Pinpoint the cell where the given text exists, returning its (X, Y) midpoint coordinate. 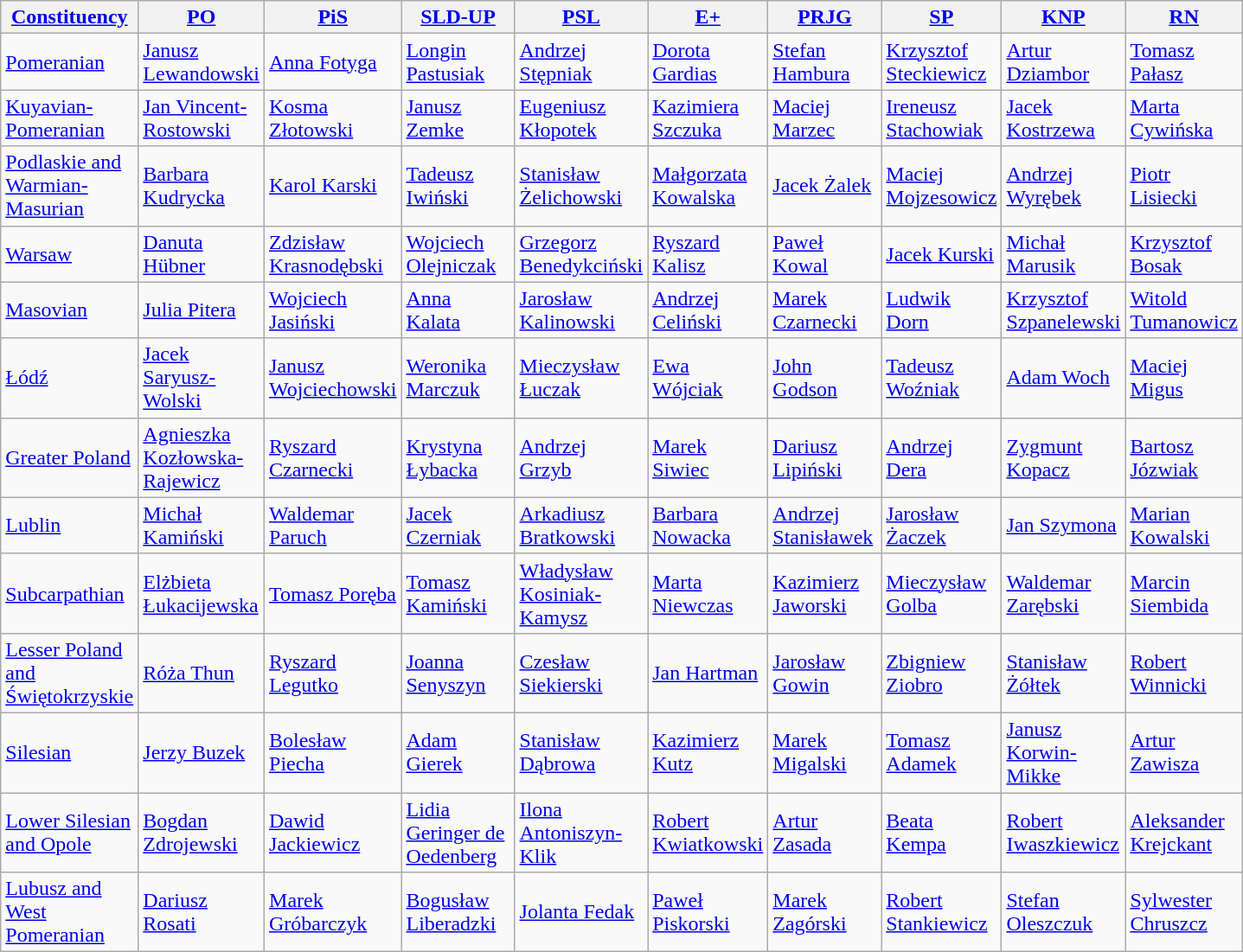
Greater Poland (69, 457)
KNP (1064, 17)
Artur Dziambor (1064, 62)
Paweł Piskorski (708, 912)
Jacek Kostrzewa (1064, 118)
RN (1184, 17)
Ryszard Kalisz (708, 254)
Subcarpathian (69, 593)
Kuyavian-Pomeranian (69, 118)
Andrzej Grzyb (581, 457)
Maciej Migus (1184, 378)
Bartosz Józwiak (1184, 457)
Anna Kalata (458, 310)
Kazimierz Jaworski (825, 593)
Zdzisław Krasnodębski (333, 254)
Marek Zagórski (825, 912)
Lidia Geringer de Oedenberg (458, 832)
Anna Fotyga (333, 62)
Danuta Hübner (202, 254)
PO (202, 17)
Zygmunt Kopacz (1064, 457)
Janusz Lewandowski (202, 62)
Marta Cywińska (1184, 118)
Beata Kempa (941, 832)
Ewa Wójciak (708, 378)
Jan Vincent-Rostowski (202, 118)
Zbigniew Ziobro (941, 673)
Maciej Mojzesowicz (941, 186)
Masovian (69, 310)
Janusz Wojciechowski (333, 378)
Wojciech Jasiński (333, 310)
Podlaskie and Warmian-Masurian (69, 186)
Julia Pitera (202, 310)
Andrzej Stępniak (581, 62)
Lesser Poland and Świętokrzyskie (69, 673)
Stefan Hambura (825, 62)
Tomasz Adamek (941, 752)
Kosma Złotowski (333, 118)
Stanisław Żółtek (1064, 673)
Stefan Oleszczuk (1064, 912)
Janusz Korwin-Mikke (1064, 752)
Lubusz and West Pomeranian (69, 912)
Jolanta Fedak (581, 912)
Paweł Kowal (825, 254)
Ireneusz Stachowiak (941, 118)
Krzysztof Steckiewicz (941, 62)
Bolesław Piecha (333, 752)
Jacek Saryusz-Wolski (202, 378)
Barbara Kudrycka (202, 186)
Tadeusz Iwiński (458, 186)
Tomasz Pałasz (1184, 62)
Barbara Nowacka (708, 526)
Wojciech Olejniczak (458, 254)
Jarosław Gowin (825, 673)
Krzysztof Bosak (1184, 254)
Marek Czarnecki (825, 310)
Mieczysław Łuczak (581, 378)
PSL (581, 17)
Weronika Marczuk (458, 378)
Artur Zasada (825, 832)
E+ (708, 17)
Silesian (69, 752)
PRJG (825, 17)
Jarosław Kalinowski (581, 310)
Eugeniusz Kłopotek (581, 118)
Tomasz Kamiński (458, 593)
Tomasz Poręba (333, 593)
Robert Iwaszkiewicz (1064, 832)
Sylwester Chruszcz (1184, 912)
Małgorzata Kowalska (708, 186)
PiS (333, 17)
Marcin Siembida (1184, 593)
Stanisław Dąbrowa (581, 752)
Marek Siwiec (708, 457)
Jacek Czerniak (458, 526)
Tadeusz Woźniak (941, 378)
Jarosław Żaczek (941, 526)
Robert Kwiatkowski (708, 832)
Ilona Antoniszyn-Klik (581, 832)
Krystyna Łybacka (458, 457)
Longin Pastusiak (458, 62)
Jerzy Buzek (202, 752)
Dorota Gardias (708, 62)
Marek Migalski (825, 752)
Janusz Zemke (458, 118)
Maciej Marzec (825, 118)
Marta Niewczas (708, 593)
Witold Tumanowicz (1184, 310)
Aleksander Krejckant (1184, 832)
Kazimiera Szczuka (708, 118)
Mieczysław Golba (941, 593)
Lublin (69, 526)
Jacek Żalek (825, 186)
Grzegorz Benedykciński (581, 254)
Andrzej Wyrębek (1064, 186)
Bogusław Liberadzki (458, 912)
Czesław Siekierski (581, 673)
Jan Hartman (708, 673)
Władysław Kosiniak-Kamysz (581, 593)
Constituency (69, 17)
Stanisław Żelichowski (581, 186)
Michał Kamiński (202, 526)
Marek Gróbarczyk (333, 912)
Adam Gierek (458, 752)
Karol Karski (333, 186)
Andrzej Stanisławek (825, 526)
Andrzej Celiński (708, 310)
Ryszard Czarnecki (333, 457)
Warsaw (69, 254)
Elżbieta Łukacijewska (202, 593)
Jacek Kurski (941, 254)
Artur Zawisza (1184, 752)
Robert Winnicki (1184, 673)
Lower Silesian and Opole (69, 832)
Waldemar Paruch (333, 526)
Dawid Jackiewicz (333, 832)
Joanna Senyszyn (458, 673)
SP (941, 17)
Marian Kowalski (1184, 526)
Ludwik Dorn (941, 310)
John Godson (825, 378)
Dariusz Lipiński (825, 457)
Waldemar Zarębski (1064, 593)
Ryszard Legutko (333, 673)
Kazimierz Kutz (708, 752)
Arkadiusz Bratkowski (581, 526)
Pomeranian (69, 62)
Dariusz Rosati (202, 912)
Andrzej Dera (941, 457)
Krzysztof Szpanelewski (1064, 310)
Jan Szymona (1064, 526)
Adam Woch (1064, 378)
Piotr Lisiecki (1184, 186)
Robert Stankiewicz (941, 912)
Łódź (69, 378)
SLD-UP (458, 17)
Róża Thun (202, 673)
Agnieszka Kozłowska-Rajewicz (202, 457)
Bogdan Zdrojewski (202, 832)
Michał Marusik (1064, 254)
